Find where the given text appears and provide that cell's center as (x, y) coordinate. 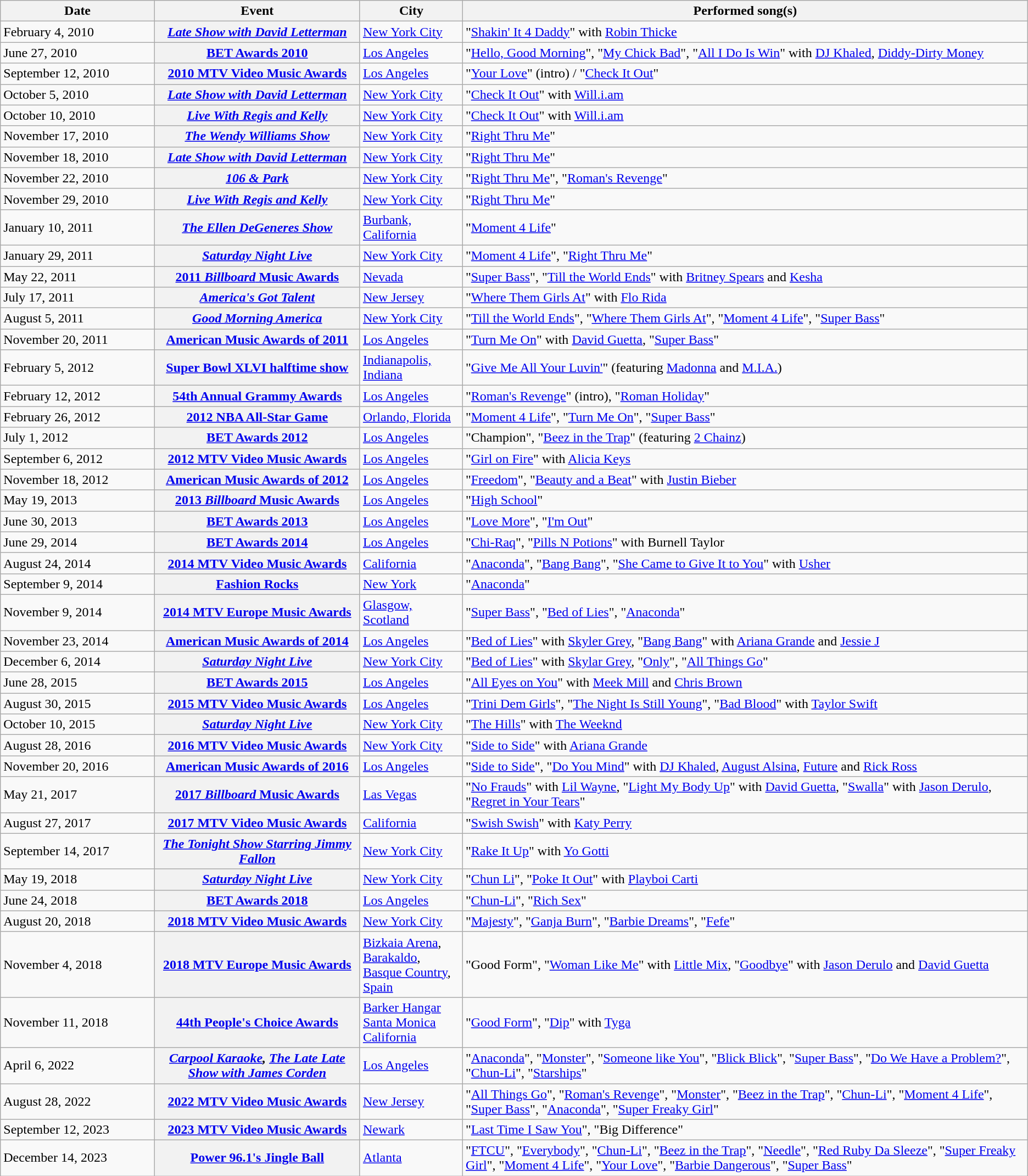
The Wendy Williams Show (257, 136)
April 6, 2022 (78, 1066)
Bizkaia Arena, Barakaldo, Basque Country, Spain (411, 965)
Atlanta (411, 1158)
"Moment 4 Life", "Turn Me On", "Super Bass" (745, 417)
Barker Hangar Santa Monica California (411, 1022)
January 10, 2011 (78, 227)
Glasgow, Scotland (411, 612)
City (411, 11)
November 4, 2018 (78, 965)
October 5, 2010 (78, 94)
September 14, 2017 (78, 851)
September 12, 2010 (78, 74)
2013 Billboard Music Awards (257, 500)
Fashion Rocks (257, 584)
"Bed of Lies" with Skyler Grey, "Bang Bang" with Ariana Grande and Jessie J (745, 641)
2017 MTV Video Music Awards (257, 823)
"Anaconda" (745, 584)
American Music Awards of 2011 (257, 339)
"Love More", "I'm Out" (745, 521)
BET Awards 2015 (257, 683)
"Where Them Girls At" with Flo Rida (745, 298)
September 6, 2012 (78, 459)
November 18, 2012 (78, 480)
May 19, 2018 (78, 879)
2012 MTV Video Music Awards (257, 459)
54th Annual Grammy Awards (257, 396)
May 19, 2013 (78, 500)
"Side to Side", "Do You Mind" with DJ Khaled, August Alsina, Future and Rick Ross (745, 766)
44th People's Choice Awards (257, 1022)
February 5, 2012 (78, 368)
June 30, 2013 (78, 521)
"Girl on Fire" with Alicia Keys (745, 459)
2018 MTV Video Music Awards (257, 921)
"Your Love" (intro) / "Check It Out" (745, 74)
2012 NBA All-Star Game (257, 417)
November 20, 2016 (78, 766)
"Swish Swish" with Katy Perry (745, 823)
2014 MTV Europe Music Awards (257, 612)
BET Awards 2014 (257, 542)
November 22, 2010 (78, 178)
Date (78, 11)
The Ellen DeGeneres Show (257, 227)
"Moment 4 Life", "Right Thru Me" (745, 255)
The Tonight Show Starring Jimmy Fallon (257, 851)
"Till the World Ends", "Where Them Girls At", "Moment 4 Life", "Super Bass" (745, 319)
Nevada (411, 276)
July 1, 2012 (78, 438)
"Side to Side" with Ariana Grande (745, 745)
2022 MTV Video Music Awards (257, 1101)
May 21, 2017 (78, 794)
"Anaconda", "Bang Bang", "She Came to Give It to You" with Usher (745, 563)
"Good Form", "Woman Like Me" with Little Mix, "Goodbye" with Jason Derulo and David Guetta (745, 965)
"No Frauds" with Lil Wayne, "Light My Body Up" with David Guetta, "Swalla" with Jason Derulo, "Regret in Your Tears" (745, 794)
"Anaconda", "Monster", "Someone like You", "Blick Blick", "Super Bass", "Do We Have a Problem?", "Chun-Li", "Starships" (745, 1066)
2010 MTV Video Music Awards (257, 74)
February 26, 2012 (78, 417)
November 29, 2010 (78, 199)
January 29, 2011 (78, 255)
BET Awards 2010 (257, 53)
"Hello, Good Morning", "My Chick Bad", "All I Do Is Win" with DJ Khaled, Diddy-Dirty Money (745, 53)
"All Eyes on You" with Meek Mill and Chris Brown (745, 683)
"Turn Me On" with David Guetta, "Super Bass" (745, 339)
"Moment 4 Life" (745, 227)
"Chi-Raq", "Pills N Potions" with Burnell Taylor (745, 542)
"Right Thru Me", "Roman's Revenge" (745, 178)
New York (411, 584)
September 12, 2023 (78, 1130)
Performed song(s) (745, 11)
Indianapolis, Indiana (411, 368)
2023 MTV Video Music Awards (257, 1130)
Good Morning America (257, 319)
June 24, 2018 (78, 900)
June 27, 2010 (78, 53)
"Super Bass", "Till the World Ends" with Britney Spears and Kesha (745, 276)
"Good Form", "Dip" with Tyga (745, 1022)
BET Awards 2012 (257, 438)
BET Awards 2013 (257, 521)
"Rake It Up" with Yo Gotti (745, 851)
Power 96.1's Jingle Ball (257, 1158)
2018 MTV Europe Music Awards (257, 965)
Las Vegas (411, 794)
"Give Me All Your Luvin'" (featuring Madonna and M.I.A.) (745, 368)
"The Hills" with The Weeknd (745, 724)
November 20, 2011 (78, 339)
Carpool Karaoke, The Late Late Show with James Corden (257, 1066)
December 6, 2014 (78, 662)
"Majesty", "Ganja Burn", "Barbie Dreams", "Fefe" (745, 921)
November 23, 2014 (78, 641)
"High School" (745, 500)
Newark (411, 1130)
May 22, 2011 (78, 276)
August 27, 2017 (78, 823)
"Super Bass", "Bed of Lies", "Anaconda" (745, 612)
"Bed of Lies" with Skylar Grey, "Only", "All Things Go" (745, 662)
November 9, 2014 (78, 612)
August 20, 2018 (78, 921)
"Shakin' It 4 Daddy" with Robin Thicke (745, 32)
Event (257, 11)
"Freedom", "Beauty and a Beat" with Justin Bieber (745, 480)
August 28, 2022 (78, 1101)
Orlando, Florida (411, 417)
August 5, 2011 (78, 319)
American Music Awards of 2014 (257, 641)
106 & Park (257, 178)
"Champion", "Beez in the Trap" (featuring 2 Chainz) (745, 438)
June 28, 2015 (78, 683)
"Trini Dem Girls", "The Night Is Still Young", "Bad Blood" with Taylor Swift (745, 704)
September 9, 2014 (78, 584)
Burbank, California (411, 227)
2015 MTV Video Music Awards (257, 704)
October 10, 2015 (78, 724)
American Music Awards of 2012 (257, 480)
February 4, 2010 (78, 32)
2016 MTV Video Music Awards (257, 745)
2017 Billboard Music Awards (257, 794)
November 17, 2010 (78, 136)
"All Things Go", "Roman's Revenge", "Monster", "Beez in the Trap", "Chun-Li", "Moment 4 Life", "Super Bass", "Anaconda", "Super Freaky Girl" (745, 1101)
November 11, 2018 (78, 1022)
August 28, 2016 (78, 745)
August 24, 2014 (78, 563)
2014 MTV Video Music Awards (257, 563)
2011 Billboard Music Awards (257, 276)
June 29, 2014 (78, 542)
February 12, 2012 (78, 396)
Super Bowl XLVI halftime show (257, 368)
August 30, 2015 (78, 704)
November 18, 2010 (78, 157)
July 17, 2011 (78, 298)
"Last Time I Saw You", "Big Difference" (745, 1130)
"Chun-Li", "Rich Sex" (745, 900)
December 14, 2023 (78, 1158)
"Chun Li", "Poke It Out" with Playboi Carti (745, 879)
"Roman's Revenge" (intro), "Roman Holiday" (745, 396)
American Music Awards of 2016 (257, 766)
America's Got Talent (257, 298)
BET Awards 2018 (257, 900)
October 10, 2010 (78, 115)
